Locate the cell with the specified text and output its [X, Y] center coordinate. 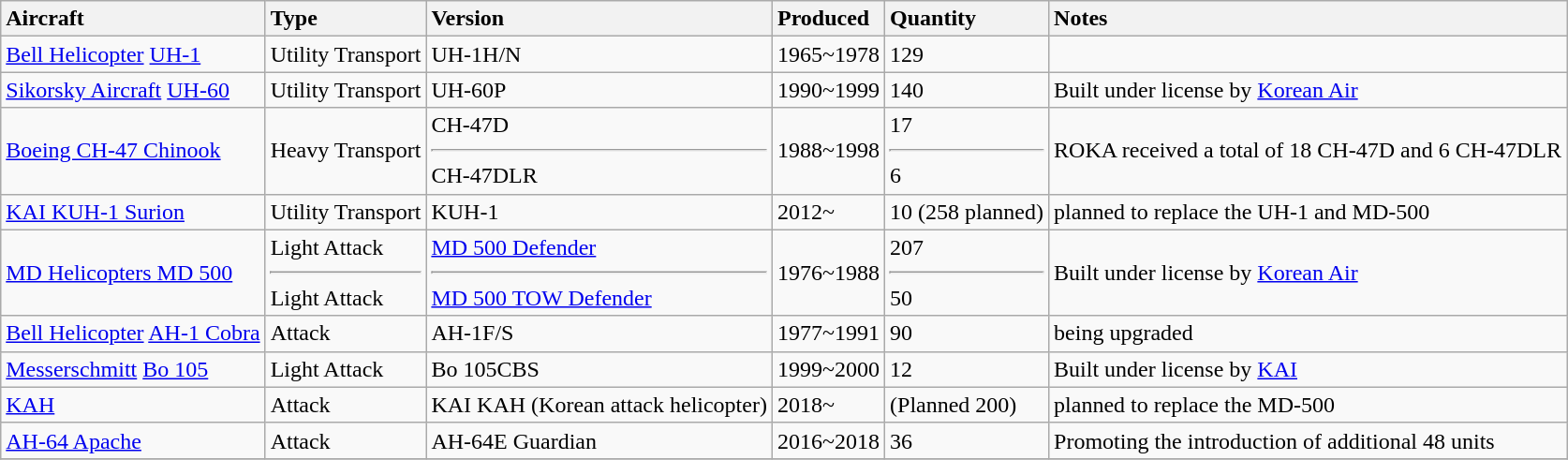
Notes [1308, 19]
KAI KUH-1 Surion [133, 212]
(Planned 200) [967, 405]
36 [967, 440]
207 50 [967, 273]
KAH [133, 405]
1999~2000 [828, 369]
planned to replace the UH-1 and MD-500 [1308, 212]
UH-60P [599, 90]
KUH-1 [599, 212]
1990~1999 [828, 90]
Version [599, 19]
1988~1998 [828, 151]
Type [346, 19]
Promoting the introduction of additional 48 units [1308, 440]
90 [967, 334]
CH-47D CH-47DLR [599, 151]
AH-1F/S [599, 334]
10 (258 planned) [967, 212]
Light Attack Light Attack [346, 273]
Bell Helicopter UH-1 [133, 54]
ROKA received a total of 18 CH-47D and 6 CH-47DLR [1308, 151]
Bell Helicopter AH-1 Cobra [133, 334]
17 6 [967, 151]
AH-64 Apache [133, 440]
Bo 105CBS [599, 369]
129 [967, 54]
KAI KAH (Korean attack helicopter) [599, 405]
Heavy Transport [346, 151]
Aircraft [133, 19]
Messerschmitt Bo 105 [133, 369]
2016~2018 [828, 440]
MD Helicopters MD 500 [133, 273]
Boeing CH-47 Chinook [133, 151]
UH-1H/N [599, 54]
Light Attack [346, 369]
Built under license by KAI [1308, 369]
140 [967, 90]
AH-64E Guardian [599, 440]
planned to replace the MD-500 [1308, 405]
2018~ [828, 405]
2012~ [828, 212]
1977~1991 [828, 334]
12 [967, 369]
Produced [828, 19]
Sikorsky Aircraft UH-60 [133, 90]
being upgraded [1308, 334]
MD 500 Defender MD 500 TOW Defender [599, 273]
1965~1978 [828, 54]
1976~1988 [828, 273]
Quantity [967, 19]
